Identify which cell holds the provided text, then report its (X, Y) central coordinate. 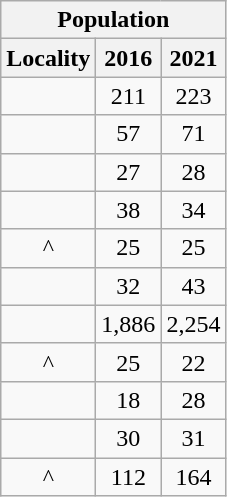
57 (128, 134)
2021 (194, 58)
1,886 (128, 324)
32 (128, 286)
223 (194, 96)
Locality (48, 58)
31 (194, 438)
34 (194, 210)
112 (128, 477)
30 (128, 438)
38 (128, 210)
2016 (128, 58)
71 (194, 134)
43 (194, 286)
2,254 (194, 324)
211 (128, 96)
18 (128, 400)
Population (114, 20)
27 (128, 172)
164 (194, 477)
22 (194, 362)
